From the cell containing the given text, extract its center point as [X, Y] coordinate. 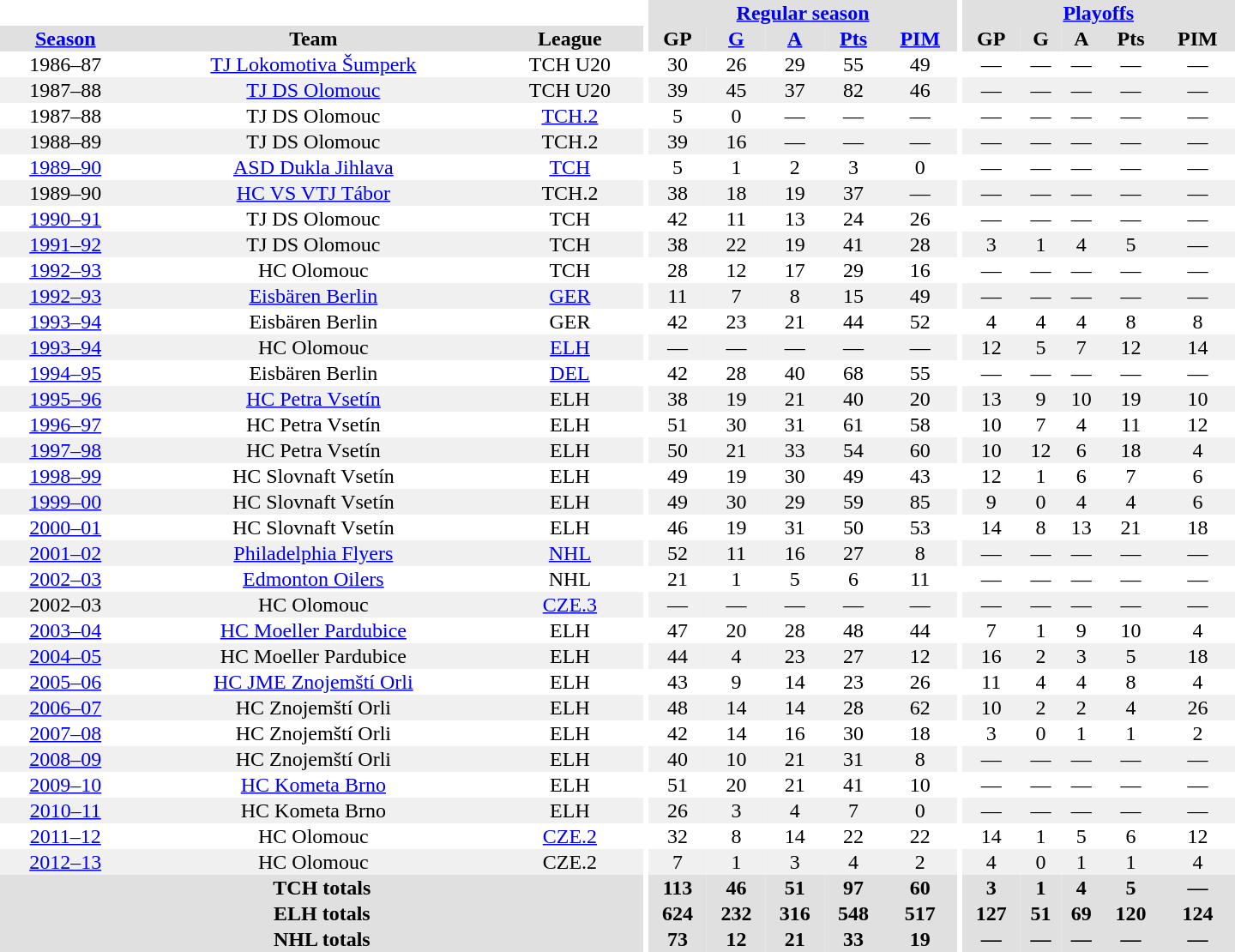
2006–07 [65, 708]
ASD Dukla Jihlava [313, 167]
2004–05 [65, 656]
97 [853, 888]
548 [853, 913]
47 [678, 630]
54 [853, 450]
82 [853, 90]
1994–95 [65, 373]
Season [65, 39]
NHL totals [322, 939]
2012–13 [65, 862]
61 [853, 425]
1988–89 [65, 142]
2009–10 [65, 785]
17 [795, 270]
Regular season [803, 13]
232 [736, 913]
62 [919, 708]
DEL [569, 373]
517 [919, 913]
League [569, 39]
124 [1197, 913]
TJ Lokomotiva Šumperk [313, 64]
ELH totals [322, 913]
1997–98 [65, 450]
24 [853, 219]
2011–12 [65, 836]
1986–87 [65, 64]
45 [736, 90]
73 [678, 939]
2000–01 [65, 527]
2003–04 [65, 630]
Team [313, 39]
2001–02 [65, 553]
2007–08 [65, 733]
1990–91 [65, 219]
1991–92 [65, 244]
69 [1081, 913]
Playoffs [1099, 13]
2010–11 [65, 810]
1999–00 [65, 502]
HC JME Znojemští Orli [313, 682]
15 [853, 296]
113 [678, 888]
68 [853, 373]
Philadelphia Flyers [313, 553]
Edmonton Oilers [313, 579]
2008–09 [65, 759]
127 [991, 913]
HC VS VTJ Tábor [313, 193]
316 [795, 913]
TCH totals [322, 888]
1995–96 [65, 399]
85 [919, 502]
59 [853, 502]
CZE.3 [569, 605]
32 [678, 836]
58 [919, 425]
2005–06 [65, 682]
624 [678, 913]
1998–99 [65, 476]
120 [1130, 913]
53 [919, 527]
1996–97 [65, 425]
